Capture the cell that displays the provided text and extract its (x, y) central coordinate. 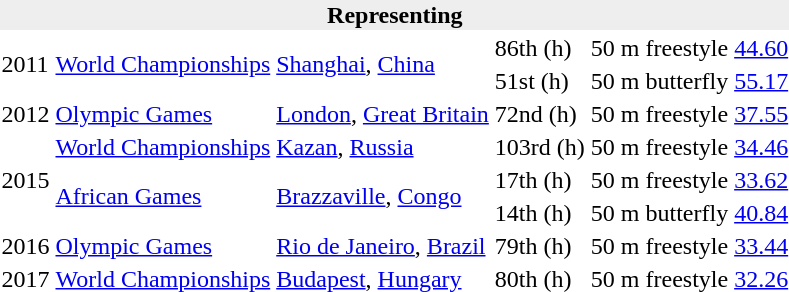
2016 (26, 246)
Shanghai, China (383, 64)
14th (h) (540, 213)
Kazan, Russia (383, 147)
Rio de Janeiro, Brazil (383, 246)
72nd (h) (540, 114)
103rd (h) (540, 147)
51st (h) (540, 81)
London, Great Britain (383, 114)
African Games (163, 196)
2011 (26, 64)
86th (h) (540, 48)
17th (h) (540, 180)
79th (h) (540, 246)
Brazzaville, Congo (383, 196)
2015 (26, 180)
2012 (26, 114)
